Locate the cell with the specified text and output its (x, y) center coordinate. 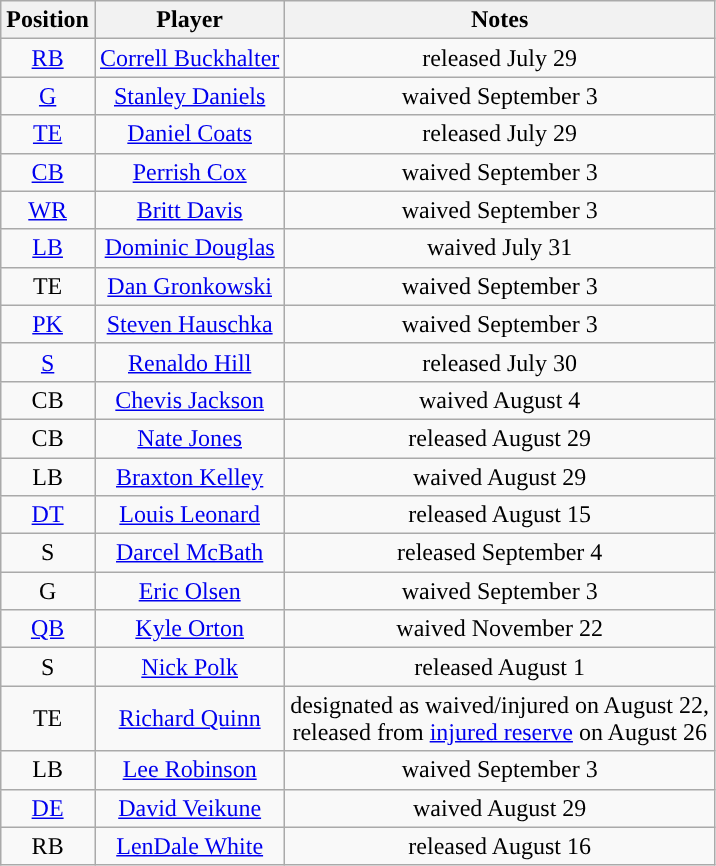
Darcel McBath (189, 553)
released August 16 (500, 846)
DE (48, 808)
Steven Hauschka (189, 324)
Kyle Orton (189, 629)
waived July 31 (500, 248)
Player (189, 20)
Chevis Jackson (189, 400)
released August 15 (500, 515)
Nate Jones (189, 438)
Dominic Douglas (189, 248)
released July 30 (500, 362)
Braxton Kelley (189, 477)
Renaldo Hill (189, 362)
DT (48, 515)
Daniel Coats (189, 134)
waived November 22 (500, 629)
Richard Quinn (189, 718)
Nick Polk (189, 667)
LenDale White (189, 846)
Position (48, 20)
Eric Olsen (189, 591)
PK (48, 324)
Notes (500, 20)
WR (48, 210)
Perrish Cox (189, 172)
Lee Robinson (189, 770)
David Veikune (189, 808)
released August 29 (500, 438)
designated as waived/injured on August 22,released from injured reserve on August 26 (500, 718)
Correll Buckhalter (189, 58)
released August 1 (500, 667)
Stanley Daniels (189, 96)
waived August 4 (500, 400)
Louis Leonard (189, 515)
QB (48, 629)
Dan Gronkowski (189, 286)
released September 4 (500, 553)
Britt Davis (189, 210)
